Return [x, y] of the center of cell containing provided text 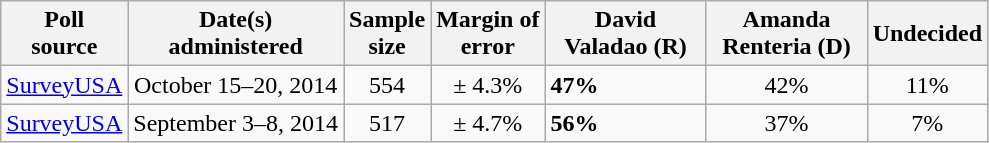
Pollsource [64, 34]
Undecided [927, 34]
± 4.3% [488, 85]
517 [388, 123]
47% [626, 85]
October 15–20, 2014 [236, 85]
September 3–8, 2014 [236, 123]
AmandaRenteria (D) [786, 34]
± 4.7% [488, 123]
11% [927, 85]
554 [388, 85]
Date(s)administered [236, 34]
56% [626, 123]
37% [786, 123]
Margin oferror [488, 34]
7% [927, 123]
DavidValadao (R) [626, 34]
42% [786, 85]
Samplesize [388, 34]
